Determine the (X, Y) coordinate at the center of the cell enclosing the given text.  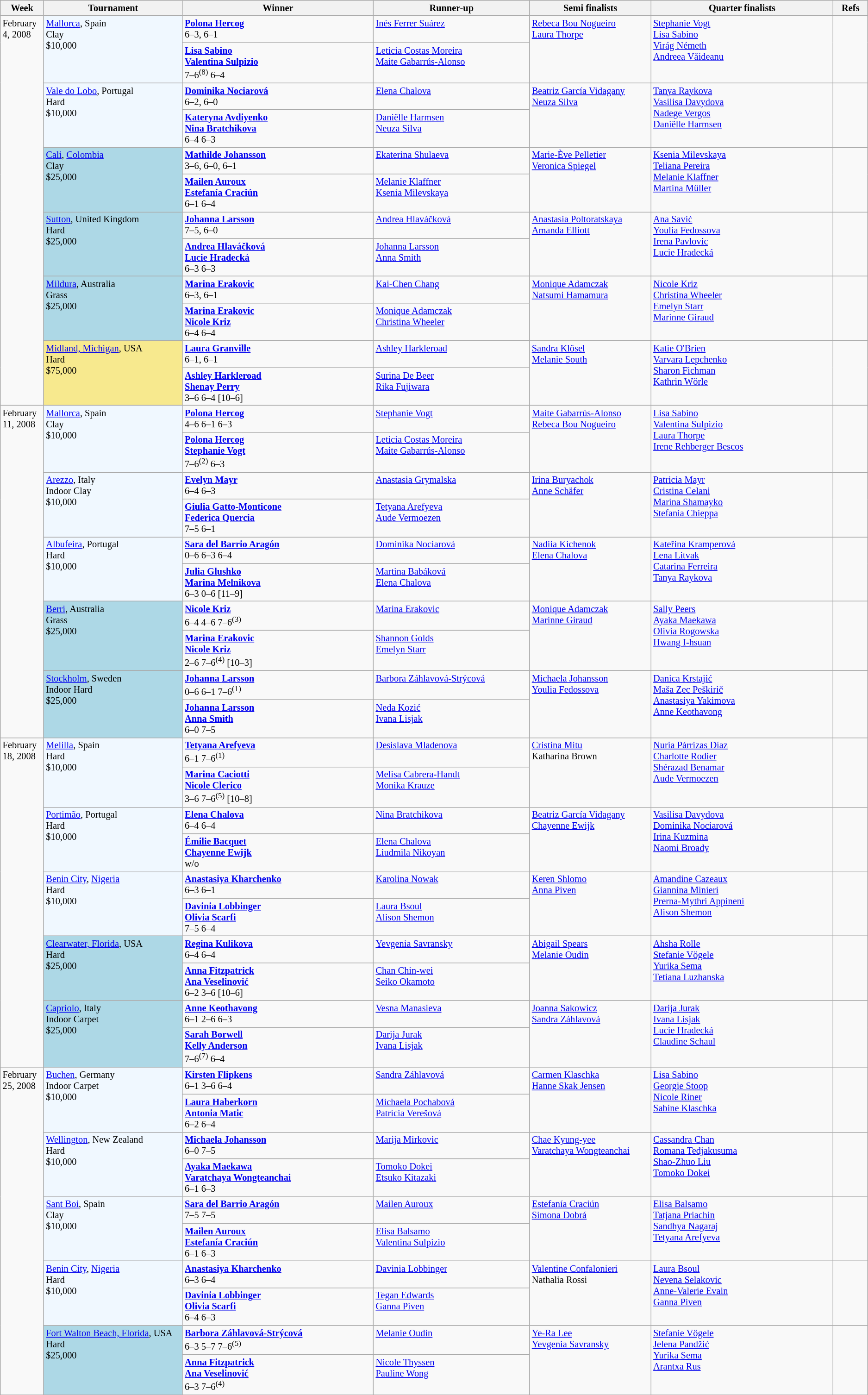
Marie-Ève Pelletier Veronica Spiegel (590, 180)
Beatriz García Vidagany Chayenne Ewijk (590, 839)
Evelyn Mayr 6–4 6–3 (278, 486)
Yevgenia Savransky (452, 949)
Amandine Cazeaux Giannina Minieri Prerna-Mythri Appineni Alison Shemon (742, 904)
Michaela Johansson Youlia Fedossova (590, 704)
Refs (851, 8)
Ashley Harkleroad Shenay Perry 3–6 6–4 [10–6] (278, 387)
Wellington, New Zealand Hard $10,000 (113, 1164)
February 25, 2008 (22, 1231)
Nicole Kriz 6–4 4–6 7–6(3) (278, 616)
Patricia Mayr Cristina Celani Marina Shamayko Stefania Chieppa (742, 505)
February 18, 2008 (22, 902)
Anne Keothavong 6–1 2–6 6–3 (278, 1014)
Chan Chin-wei Seiko Okamoto (452, 982)
Ashley Harkleroad (452, 354)
Tournament (113, 8)
Monique Adamczak Christina Wheeler (452, 322)
Arezzo, Italy Indoor Clay $10,000 (113, 505)
Joanna Sakowicz Sandra Záhlavová (590, 1034)
Dominika Nociarová (452, 550)
Monique Adamczak Marinne Giraud (590, 636)
Capriolo, Italy Indoor Carpet $25,000 (113, 1034)
Estefanía Craciún Simona Dobrá (590, 1229)
Marina Erakovic 6–3, 6–1 (278, 290)
Melilla, Spain Hard $10,000 (113, 772)
Runner-up (452, 8)
Vasilisa Davydova Dominika Nociarová Irina Kuzmina Naomi Broady (742, 839)
Sally Peers Ayaka Maekawa Olivia Rogowska Hwang I-hsuan (742, 636)
Nicole Thyssen Pauline Wong (452, 1375)
Davinia Lobbinger Olivia Scarfi 7–5 6–4 (278, 917)
Danica Krstajić Maša Zec Peškirič Anastasiya Yakimova Anne Keothavong (742, 704)
Stephanie Vogt (452, 419)
Mailen Auroux (452, 1210)
Albufeira, Portugal Hard $10,000 (113, 569)
Laura Haberkorn Antonia Matic 6–2 6–4 (278, 1113)
Elisa Balsamo Tatjana Priachin Sandhya Nagaraj Tetyana Arefyeva (742, 1229)
Mildura, Australia Grass $25,000 (113, 308)
Neda Kozić Ivana Lisjak (452, 719)
Laura Bsoul Alison Shemon (452, 917)
Anna Fitzpatrick Ana Veselinović 6–3 7–6(4) (278, 1375)
Martina Babáková Elena Chalova (452, 582)
Sara del Barrio Aragón 0–6 6–3 6–4 (278, 550)
Davinia Lobbinger Olivia Scarfi 6–4 6–3 (278, 1307)
Irina Buryachok Anne Schäfer (590, 505)
Inés Ferrer Suárez (452, 29)
Laura Bsoul Nevena Selakovic Anne-Valerie Evain Ganna Piven (742, 1293)
Midland, Michigan, USA Hard $75,000 (113, 373)
Sara del Barrio Aragón 7–5 7–5 (278, 1210)
Anastasiya Kharchenko 6–3 6–4 (278, 1274)
Marina Erakovic (452, 616)
Kirsten Flipkens 6–1 3–6 6–4 (278, 1081)
Sandra Klösel Melanie South (590, 373)
Darija Jurak Ivana Lisjak (452, 1047)
Melanie Oudin (452, 1340)
Lisa Sabino Valentina Sulpizio 7–6(8) 6–4 (278, 63)
Giulia Gatto-Monticone Federica Quercia 7–5 6–1 (278, 518)
Elisa Balsamo Valentina Sulpizio (452, 1242)
Anna Fitzpatrick Ana Veselinović 6–2 3–6 [10–6] (278, 982)
Desislava Mladenova (452, 752)
Valentine Confalonieri Nathalia Rossi (590, 1293)
Darija Jurak Ivana Lisjak Lucie Hradecká Claudine Schaul (742, 1034)
Elena Chalova (452, 96)
Laura Granville 6–1, 6–1 (278, 354)
Sutton, United Kingdom Hard $25,000 (113, 244)
Tetyana Arefyeva Aude Vermoezen (452, 518)
Week (22, 8)
Kateřina Kramperová Lena Litvak Catarina Ferreira Tanya Raykova (742, 569)
Regina Kulikova 6–4 6–4 (278, 949)
Clearwater, Florida, USA Hard $25,000 (113, 968)
Ana Savić Youlia Fedossova Irena Pavlovic Lucie Hradecká (742, 244)
Cali, Colombia Clay $25,000 (113, 180)
Melisa Cabrera-Handt Monika Krauze (452, 787)
Monique Adamczak Natsumi Hamamura (590, 308)
Anastasiya Kharchenko 6–3 6–1 (278, 885)
Sandra Záhlavová (452, 1081)
Buchen, Germany Indoor Carpet $10,000 (113, 1099)
Ksenia Milevskaya Teliana Pereira Melanie Klaffner Martina Müller (742, 180)
Mailen Auroux Estefanía Craciún 6–1 6–3 (278, 1242)
Vesna Manasieva (452, 1014)
Michaela Johansson 6–0 7–5 (278, 1145)
Tomoko Dokei Etsuko Kitazaki (452, 1177)
Melanie Klaffner Ksenia Milevskaya (452, 193)
Semi finalists (590, 8)
Polona Hercog 4–6 6–1 6–3 (278, 419)
Julia Glushko Marina Melnikova 6–3 0–6 [11–9] (278, 582)
Anastasia Grymalska (452, 486)
Andrea Hlaváčková (452, 225)
Johanna Larsson Anna Smith (452, 257)
Ahsha Rolle Stefanie Vögele Yurika Sema Tetiana Luzhanska (742, 968)
Émilie Bacquet Chayenne Ewijk w/o (278, 852)
Johanna Larsson 7–5, 6–0 (278, 225)
Marija Mirkovic (452, 1145)
Dominika Nociarová 6–2, 6–0 (278, 96)
Polona Hercog 6–3, 6–1 (278, 29)
Nicole Kriz Christina Wheeler Emelyn Starr Marinne Giraud (742, 308)
Ye-Ra Lee Yevgenia Savransky (590, 1360)
Karolina Nowak (452, 885)
Ayaka Maekawa Varatchaya Wongteanchai 6–1 6–3 (278, 1177)
Mathilde Johansson 3–6, 6–0, 6–1 (278, 161)
Elena Chalova Liudmila Nikoyan (452, 852)
Marina Erakovic Nicole Kriz 2–6 7–6(4) [10–3] (278, 650)
Tanya Raykova Vasilisa Davydova Nadege Vergos Daniëlle Harmsen (742, 115)
Kateryna Avdiyenko Nina Bratchikova 6–4 6–3 (278, 128)
Stephanie Vogt Lisa Sabino Virág Németh Andreea Văideanu (742, 49)
Anastasia Poltoratskaya Amanda Elliott (590, 244)
Johanna Larsson Anna Smith 6–0 7–5 (278, 719)
Nina Bratchikova (452, 820)
Abigail Spears Melanie Oudin (590, 968)
Marina Caciotti Nicole Clerico 3–6 7–6(5) [10–8] (278, 787)
Nuria Párrizas Díaz Charlotte Rodier Shérazad Benamar Aude Vermoezen (742, 772)
Cristina Mitu Katharina Brown (590, 772)
Vale do Lobo, Portugal Hard $10,000 (113, 115)
Berri, Australia Grass $25,000 (113, 636)
Chae Kyung-yee Varatchaya Wongteanchai (590, 1164)
Sarah Borwell Kelly Anderson 7–6(7) 6–4 (278, 1047)
Barbora Záhlavová-Strýcová (452, 685)
Lisa Sabino Valentina Sulpizio Laura Thorpe Irene Rehberger Bescos (742, 439)
Portimão, Portugal Hard $10,000 (113, 839)
Elena Chalova 6–4 6–4 (278, 820)
Ekaterina Shulaeva (452, 161)
Marina Erakovic Nicole Kriz 6–4 6–4 (278, 322)
Beatriz García Vidagany Neuza Silva (590, 115)
Winner (278, 8)
Daniëlle Harmsen Neuza Silva (452, 128)
Johanna Larsson 0–6 6–1 7–6(1) (278, 685)
Andrea Hlaváčková Lucie Hradecká 6–3 6–3 (278, 257)
Quarter finalists (742, 8)
Mailen Auroux Estefanía Craciún 6–1 6–4 (278, 193)
Nadiia Kichenok Elena Chalova (590, 569)
Stefanie Vögele Jelena Pandžić Yurika Sema Arantxa Rus (742, 1360)
Maite Gabarrús-Alonso Rebeca Bou Nogueiro (590, 439)
Rebeca Bou Nogueiro Laura Thorpe (590, 49)
Sant Boi, Spain Clay $10,000 (113, 1229)
February 4, 2008 (22, 210)
Davinia Lobbinger (452, 1274)
Barbora Záhlavová-Strýcová 6–3 5–7 7–6(5) (278, 1340)
Stockholm, Sweden Indoor Hard $25,000 (113, 704)
Michaela Pochabová Patrícia Verešová (452, 1113)
Fort Walton Beach, Florida, USA Hard $25,000 (113, 1360)
Tetyana Arefyeva 6–1 7–6(1) (278, 752)
Keren Shlomo Anna Piven (590, 904)
Shannon Golds Emelyn Starr (452, 650)
Kai-Chen Chang (452, 290)
Katie O'Brien Varvara Lepchenko Sharon Fichman Kathrin Wörle (742, 373)
February 11, 2008 (22, 571)
Carmen Klaschka Hanne Skak Jensen (590, 1099)
Polona Hercog Stephanie Vogt 7–6(2) 6–3 (278, 452)
Cassandra Chan Romana Tedjakusuma Shao-Zhuo Liu Tomoko Dokei (742, 1164)
Surina De Beer Rika Fujiwara (452, 387)
Lisa Sabino Georgie Stoop Nicole Riner Sabine Klaschka (742, 1099)
Tegan Edwards Ganna Piven (452, 1307)
